Return the [x, y] coordinate for the center point of the cell that contains the specified text.  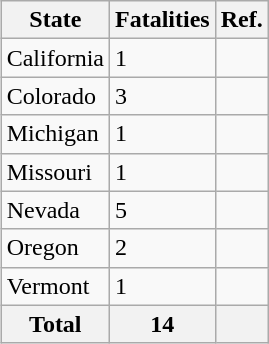
Michigan [55, 134]
Oregon [55, 248]
State [55, 20]
Ref. [242, 20]
Nevada [55, 210]
14 [163, 324]
Vermont [55, 286]
2 [163, 248]
3 [163, 96]
California [55, 58]
5 [163, 210]
Colorado [55, 96]
Total [55, 324]
Missouri [55, 172]
Fatalities [163, 20]
